Output the [X, Y] coordinate of the center of the cell containing the given text.  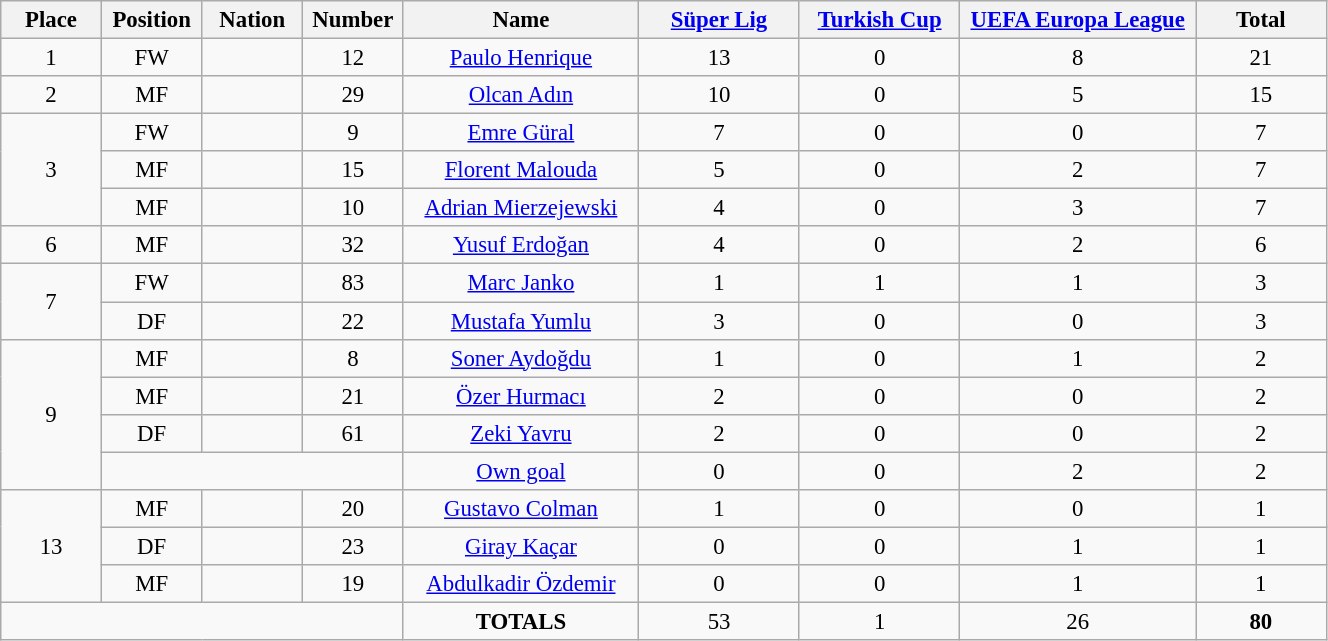
Özer Hurmacı [521, 396]
TOTALS [521, 621]
Total [1262, 20]
83 [354, 283]
19 [354, 584]
22 [354, 321]
Abdulkadir Özdemir [521, 584]
12 [354, 58]
Adrian Mierzejewski [521, 208]
Soner Aydoğdu [521, 358]
Yusuf Erdoğan [521, 245]
Name [521, 20]
Nation [252, 20]
61 [354, 433]
32 [354, 245]
Emre Güral [521, 133]
Zeki Yavru [521, 433]
26 [1078, 621]
Gustavo Colman [521, 509]
80 [1262, 621]
29 [354, 95]
Florent Malouda [521, 170]
Own goal [521, 471]
Number [354, 20]
Turkish Cup [880, 20]
20 [354, 509]
Mustafa Yumlu [521, 321]
UEFA Europa League [1078, 20]
Giray Kaçar [521, 546]
Place [52, 20]
Position [152, 20]
Süper Lig [720, 20]
Olcan Adın [521, 95]
53 [720, 621]
23 [354, 546]
Paulo Henrique [521, 58]
Marc Janko [521, 283]
